Output the [x, y] coordinate of the center of the cell containing the given text.  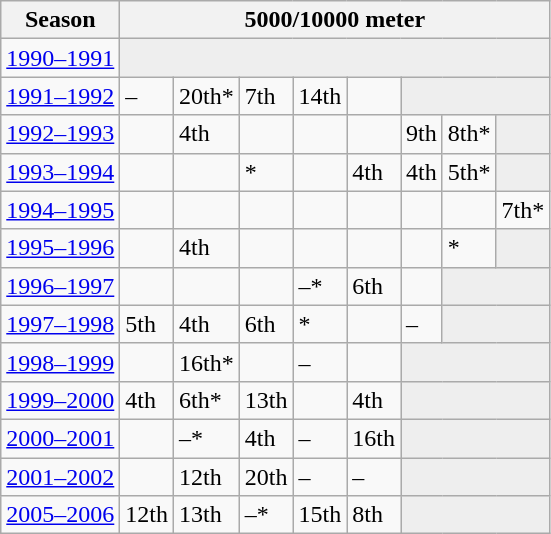
20th [266, 477]
2000–2001 [60, 438]
Season [60, 20]
8th* [469, 134]
1997–1998 [60, 324]
1998–1999 [60, 362]
1995–1996 [60, 248]
1999–2000 [60, 400]
9th [422, 134]
6th* [207, 400]
5000/10000 meter [335, 20]
1994–1995 [60, 210]
1993–1994 [60, 172]
1996–1997 [60, 286]
2005–2006 [60, 515]
16th [374, 438]
16th* [207, 362]
7th* [523, 210]
15th [320, 515]
2001–2002 [60, 477]
5th* [469, 172]
5th [147, 324]
7th [266, 96]
8th [374, 515]
1990–1991 [60, 58]
14th [320, 96]
1992–1993 [60, 134]
20th* [207, 96]
1991–1992 [60, 96]
